Output the (X, Y) coordinate of the center of the cell containing the given text.  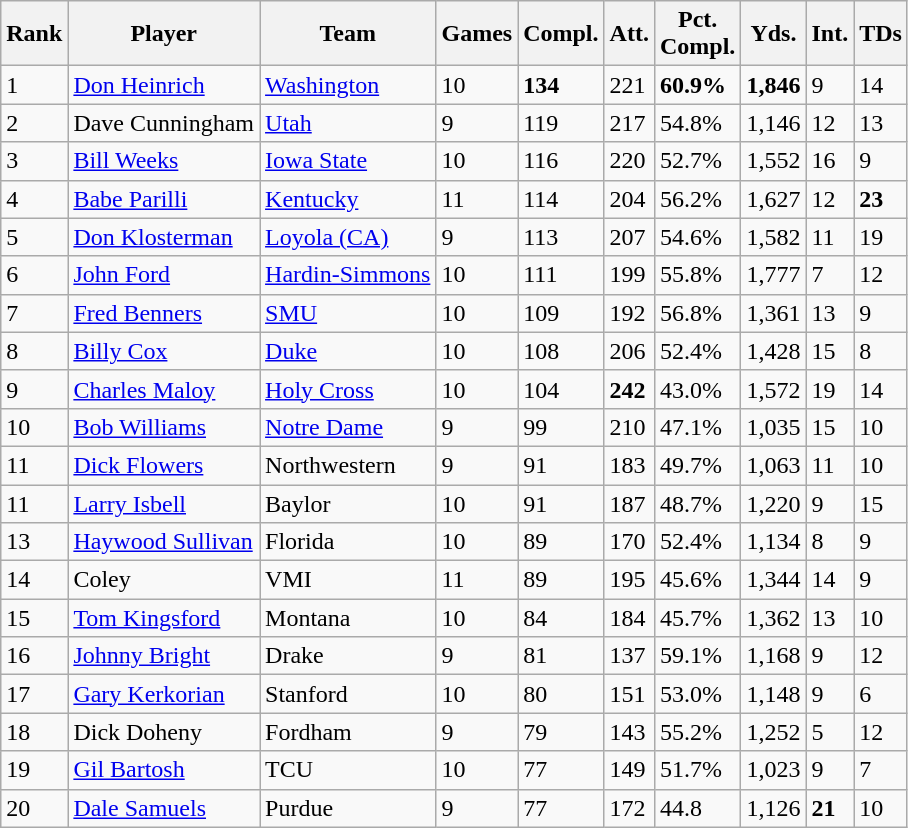
Kentucky (348, 199)
Florida (348, 542)
80 (561, 694)
Dick Doheny (164, 732)
1,168 (774, 656)
1,148 (774, 694)
Purdue (348, 808)
TDs (881, 34)
143 (629, 732)
Gil Bartosh (164, 770)
Billy Cox (164, 351)
55.8% (697, 275)
195 (629, 580)
79 (561, 732)
1,572 (774, 389)
206 (629, 351)
3 (34, 161)
20 (34, 808)
Larry Isbell (164, 503)
183 (629, 465)
44.8 (697, 808)
221 (629, 85)
Coley (164, 580)
21 (830, 808)
52.7% (697, 161)
59.1% (697, 656)
1,035 (774, 427)
1,777 (774, 275)
104 (561, 389)
55.2% (697, 732)
VMI (348, 580)
17 (34, 694)
Dave Cunningham (164, 123)
Don Klosterman (164, 237)
113 (561, 237)
43.0% (697, 389)
Montana (348, 618)
Notre Dame (348, 427)
1,362 (774, 618)
1,552 (774, 161)
1,220 (774, 503)
49.7% (697, 465)
Northwestern (348, 465)
217 (629, 123)
Gary Kerkorian (164, 694)
Rank (34, 34)
114 (561, 199)
Iowa State (348, 161)
220 (629, 161)
Bob Williams (164, 427)
Don Heinrich (164, 85)
Compl. (561, 34)
108 (561, 351)
Bill Weeks (164, 161)
242 (629, 389)
2 (34, 123)
170 (629, 542)
45.7% (697, 618)
119 (561, 123)
60.9% (697, 85)
1,428 (774, 351)
210 (629, 427)
149 (629, 770)
1,344 (774, 580)
Babe Parilli (164, 199)
172 (629, 808)
1 (34, 85)
1,846 (774, 85)
Games (477, 34)
Tom Kingsford (164, 618)
Duke (348, 351)
47.1% (697, 427)
151 (629, 694)
137 (629, 656)
54.8% (697, 123)
1,146 (774, 123)
Baylor (348, 503)
Washington (348, 85)
Fordham (348, 732)
Utah (348, 123)
81 (561, 656)
1,582 (774, 237)
1,134 (774, 542)
56.2% (697, 199)
Player (164, 34)
Stanford (348, 694)
56.8% (697, 313)
18 (34, 732)
204 (629, 199)
Att. (629, 34)
Loyola (CA) (348, 237)
SMU (348, 313)
1,361 (774, 313)
Haywood Sullivan (164, 542)
111 (561, 275)
Johnny Bright (164, 656)
Fred Benners (164, 313)
53.0% (697, 694)
Holy Cross (348, 389)
1,627 (774, 199)
Pct.Compl. (697, 34)
84 (561, 618)
51.7% (697, 770)
Dale Samuels (164, 808)
54.6% (697, 237)
Int. (830, 34)
116 (561, 161)
199 (629, 275)
187 (629, 503)
1,063 (774, 465)
1,023 (774, 770)
Hardin-Simmons (348, 275)
Charles Maloy (164, 389)
Dick Flowers (164, 465)
99 (561, 427)
Team (348, 34)
1,126 (774, 808)
4 (34, 199)
134 (561, 85)
45.6% (697, 580)
23 (881, 199)
John Ford (164, 275)
Yds. (774, 34)
207 (629, 237)
1,252 (774, 732)
Drake (348, 656)
48.7% (697, 503)
TCU (348, 770)
109 (561, 313)
192 (629, 313)
184 (629, 618)
